Search for the cell housing the specified text and yield its [x, y] center coordinate. 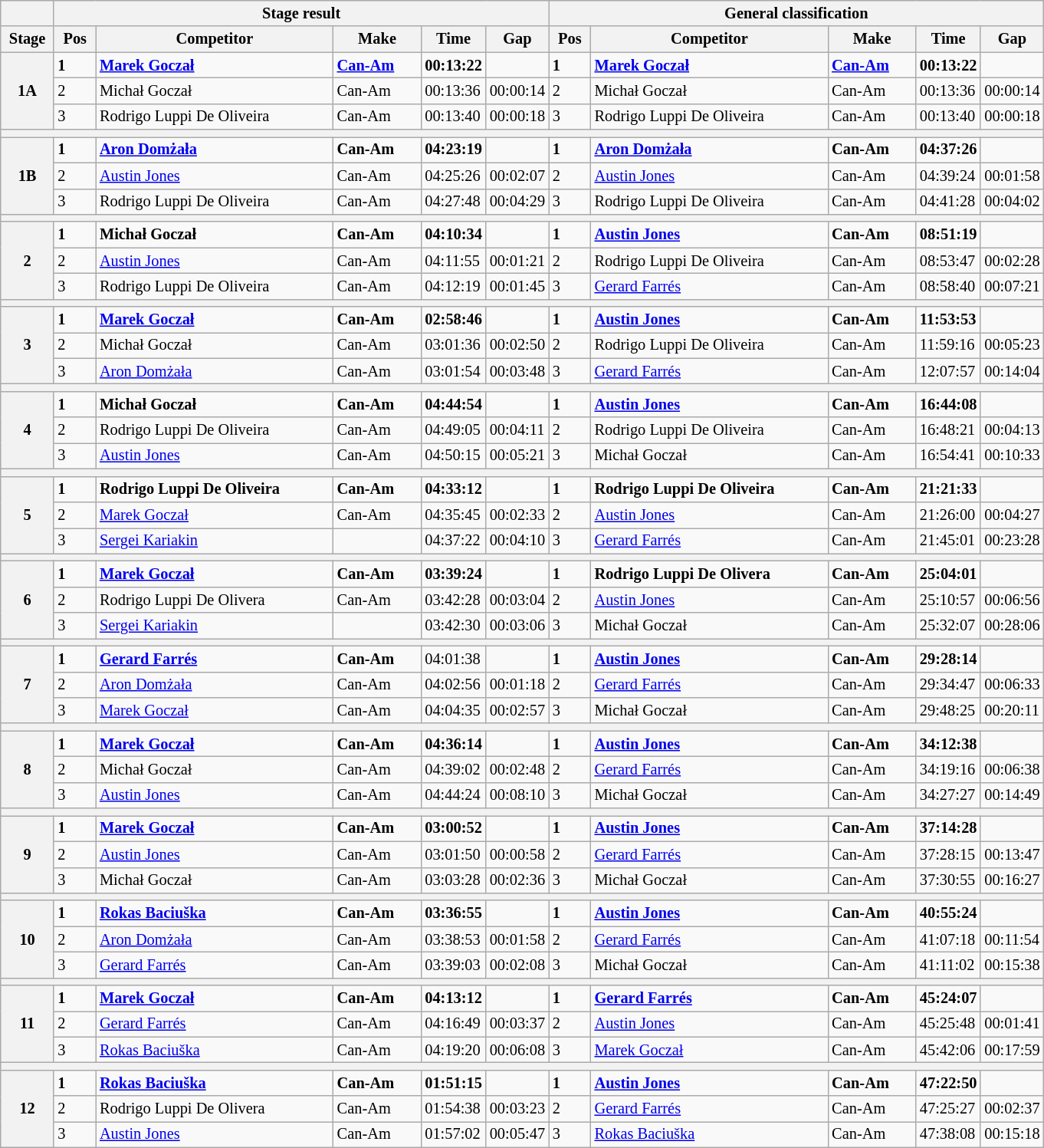
16:44:08 [948, 404]
00:02:33 [517, 515]
00:02:07 [517, 176]
00:16:27 [1012, 880]
00:15:18 [1012, 1134]
00:05:47 [517, 1134]
04:36:14 [453, 744]
04:04:35 [453, 710]
02:58:46 [453, 320]
00:23:28 [1012, 541]
00:02:36 [517, 880]
00:03:04 [517, 600]
41:11:02 [948, 965]
04:16:49 [453, 1024]
8 [28, 770]
04:27:48 [453, 202]
00:04:27 [1012, 515]
Stage result [301, 13]
04:12:19 [453, 286]
37:14:28 [948, 828]
34:12:38 [948, 744]
04:10:34 [453, 235]
00:02:57 [517, 710]
00:01:21 [517, 261]
00:05:23 [1012, 345]
04:39:24 [948, 176]
00:15:38 [1012, 965]
00:04:11 [517, 430]
47:22:50 [948, 1083]
00:04:10 [517, 541]
00:03:37 [517, 1024]
00:05:21 [517, 456]
11 [28, 1025]
03:36:55 [453, 913]
04:35:45 [453, 515]
25:32:07 [948, 626]
00:08:10 [517, 795]
04:44:54 [453, 404]
6 [28, 600]
37:30:55 [948, 880]
16:48:21 [948, 430]
01:57:02 [453, 1134]
47:25:27 [948, 1109]
04:37:22 [453, 541]
00:04:02 [1012, 202]
04:19:20 [453, 1050]
12 [28, 1109]
01:51:15 [453, 1083]
08:58:40 [948, 286]
04:44:24 [453, 795]
21:26:00 [948, 515]
00:01:45 [517, 286]
9 [28, 854]
00:11:54 [1012, 939]
00:06:33 [1012, 685]
08:53:47 [948, 261]
03:03:28 [453, 880]
00:07:21 [1012, 286]
03:01:36 [453, 345]
00:10:33 [1012, 456]
00:01:18 [517, 685]
04:25:26 [453, 176]
37:28:15 [948, 854]
45:42:06 [948, 1050]
1B [28, 175]
00:14:04 [1012, 371]
03:00:52 [453, 828]
7 [28, 684]
04:37:26 [948, 150]
04:11:55 [453, 261]
04:49:05 [453, 430]
03:42:28 [453, 600]
Stage [28, 39]
00:03:23 [517, 1109]
01:54:38 [453, 1109]
04:50:15 [453, 456]
00:04:29 [517, 202]
10 [28, 939]
00:00:58 [517, 854]
41:07:18 [948, 939]
45:24:07 [948, 998]
34:19:16 [948, 769]
21:45:01 [948, 541]
00:17:59 [1012, 1050]
00:02:28 [1012, 261]
00:06:08 [517, 1050]
1A [28, 90]
04:41:28 [948, 202]
00:28:06 [1012, 626]
47:38:08 [948, 1134]
03:01:50 [453, 854]
03:39:24 [453, 574]
04:02:56 [453, 685]
00:06:56 [1012, 600]
00:04:13 [1012, 430]
08:51:19 [948, 235]
04:01:38 [453, 659]
00:02:08 [517, 965]
21:21:33 [948, 489]
25:04:01 [948, 574]
04:13:12 [453, 998]
04:33:12 [453, 489]
04:23:19 [453, 150]
29:48:25 [948, 710]
00:02:37 [1012, 1109]
00:13:47 [1012, 854]
00:03:06 [517, 626]
03:42:30 [453, 626]
29:34:47 [948, 685]
00:20:11 [1012, 710]
11:53:53 [948, 320]
03:38:53 [453, 939]
16:54:41 [948, 456]
45:25:48 [948, 1024]
00:02:50 [517, 345]
4 [28, 429]
25:10:57 [948, 600]
00:02:48 [517, 769]
03:39:03 [453, 965]
34:27:27 [948, 795]
00:06:38 [1012, 769]
General classification [796, 13]
11:59:16 [948, 345]
12:07:57 [948, 371]
40:55:24 [948, 913]
00:03:48 [517, 371]
29:28:14 [948, 659]
03:01:54 [453, 371]
5 [28, 515]
00:14:49 [1012, 795]
04:39:02 [453, 769]
00:01:41 [1012, 1024]
